Return [X, Y] of the center of cell containing provided text 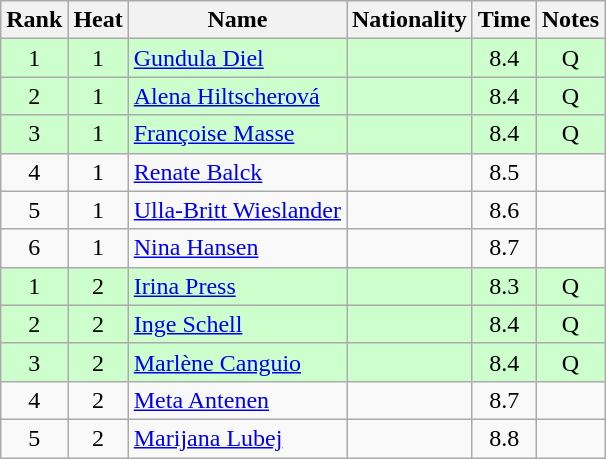
Inge Schell [237, 324]
Renate Balck [237, 172]
Gundula Diel [237, 58]
Irina Press [237, 286]
8.3 [504, 286]
Marijana Lubej [237, 438]
6 [34, 248]
Time [504, 20]
Ulla-Britt Wieslander [237, 210]
Rank [34, 20]
Marlène Canguio [237, 362]
Name [237, 20]
8.8 [504, 438]
8.6 [504, 210]
Nina Hansen [237, 248]
Heat [98, 20]
Françoise Masse [237, 134]
Notes [570, 20]
Meta Antenen [237, 400]
Alena Hiltscherová [237, 96]
Nationality [409, 20]
8.5 [504, 172]
